For the text-containing cell, return its midpoint in (X, Y) coordinate format. 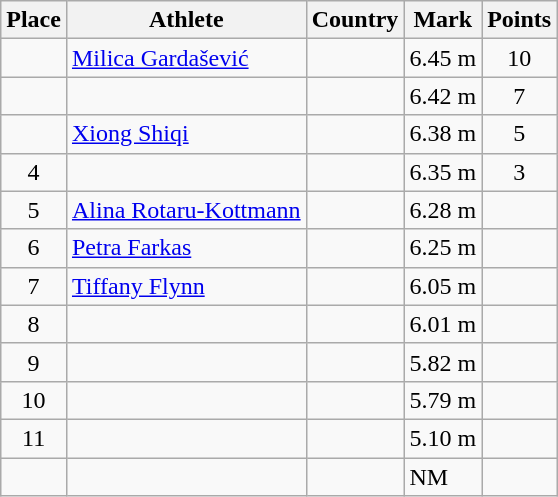
Milica Gardašević (186, 58)
6.35 m (443, 172)
Xiong Shiqi (186, 134)
3 (520, 172)
4 (34, 172)
6.38 m (443, 134)
5.10 m (443, 438)
6.05 m (443, 286)
5.79 m (443, 400)
6.28 m (443, 210)
Country (355, 20)
NM (443, 477)
Place (34, 20)
Mark (443, 20)
Points (520, 20)
6.45 m (443, 58)
8 (34, 324)
6.42 m (443, 96)
6.01 m (443, 324)
Alina Rotaru-Kottmann (186, 210)
11 (34, 438)
Athlete (186, 20)
6 (34, 248)
9 (34, 362)
Tiffany Flynn (186, 286)
Petra Farkas (186, 248)
6.25 m (443, 248)
5.82 m (443, 362)
